Locate the cell with the specified text and output its (x, y) center coordinate. 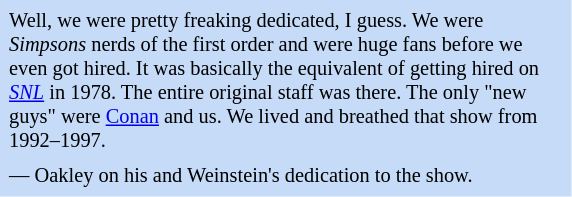
— Oakley on his and Weinstein's dedication to the show. (286, 176)
